Return [X, Y] of the center of cell containing provided text 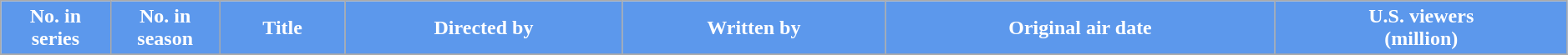
Original air date [1080, 28]
Written by [754, 28]
Title [282, 28]
U.S. viewers(million) [1421, 28]
No. inseries [55, 28]
Directed by [484, 28]
No. inseason [165, 28]
